Find where the given text appears and provide that cell's center as [x, y] coordinate. 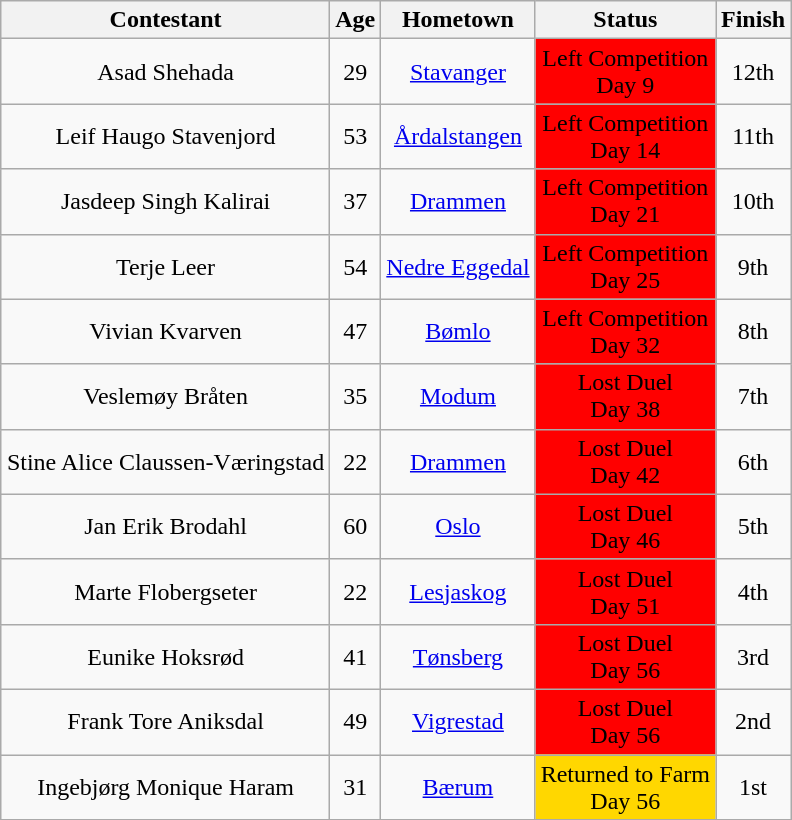
Left CompetitionDay 32 [625, 332]
Hometown [458, 20]
Leif Haugo Stavenjord [165, 136]
Left CompetitionDay 9 [625, 72]
Vivian Kvarven [165, 332]
29 [356, 72]
47 [356, 332]
Left CompetitionDay 21 [625, 202]
Marte Flobergseter [165, 592]
31 [356, 786]
10th [754, 202]
Age [356, 20]
41 [356, 656]
7th [754, 396]
1st [754, 786]
Lost DuelDay 46 [625, 526]
35 [356, 396]
Tønsberg [458, 656]
Modum [458, 396]
Oslo [458, 526]
Veslemøy Bråten [165, 396]
Eunike Hoksrød [165, 656]
Ingebjørg Monique Haram [165, 786]
Lost DuelDay 51 [625, 592]
Left CompetitionDay 25 [625, 266]
49 [356, 722]
37 [356, 202]
4th [754, 592]
5th [754, 526]
9th [754, 266]
Nedre Eggedal [458, 266]
2nd [754, 722]
Contestant [165, 20]
Frank Tore Aniksdal [165, 722]
Årdalstangen [458, 136]
Bærum [458, 786]
Stavanger [458, 72]
Bømlo [458, 332]
6th [754, 462]
Left CompetitionDay 14 [625, 136]
Status [625, 20]
Jasdeep Singh Kalirai [165, 202]
11th [754, 136]
Stine Alice Claussen-Væringstad [165, 462]
Finish [754, 20]
60 [356, 526]
Vigrestad [458, 722]
Lesjaskog [458, 592]
53 [356, 136]
Returned to FarmDay 56 [625, 786]
Asad Shehada [165, 72]
Jan Erik Brodahl [165, 526]
12th [754, 72]
Lost DuelDay 42 [625, 462]
8th [754, 332]
Lost DuelDay 38 [625, 396]
54 [356, 266]
Terje Leer [165, 266]
3rd [754, 656]
